Determine the [x, y] coordinate at the center of the cell enclosing the given text.  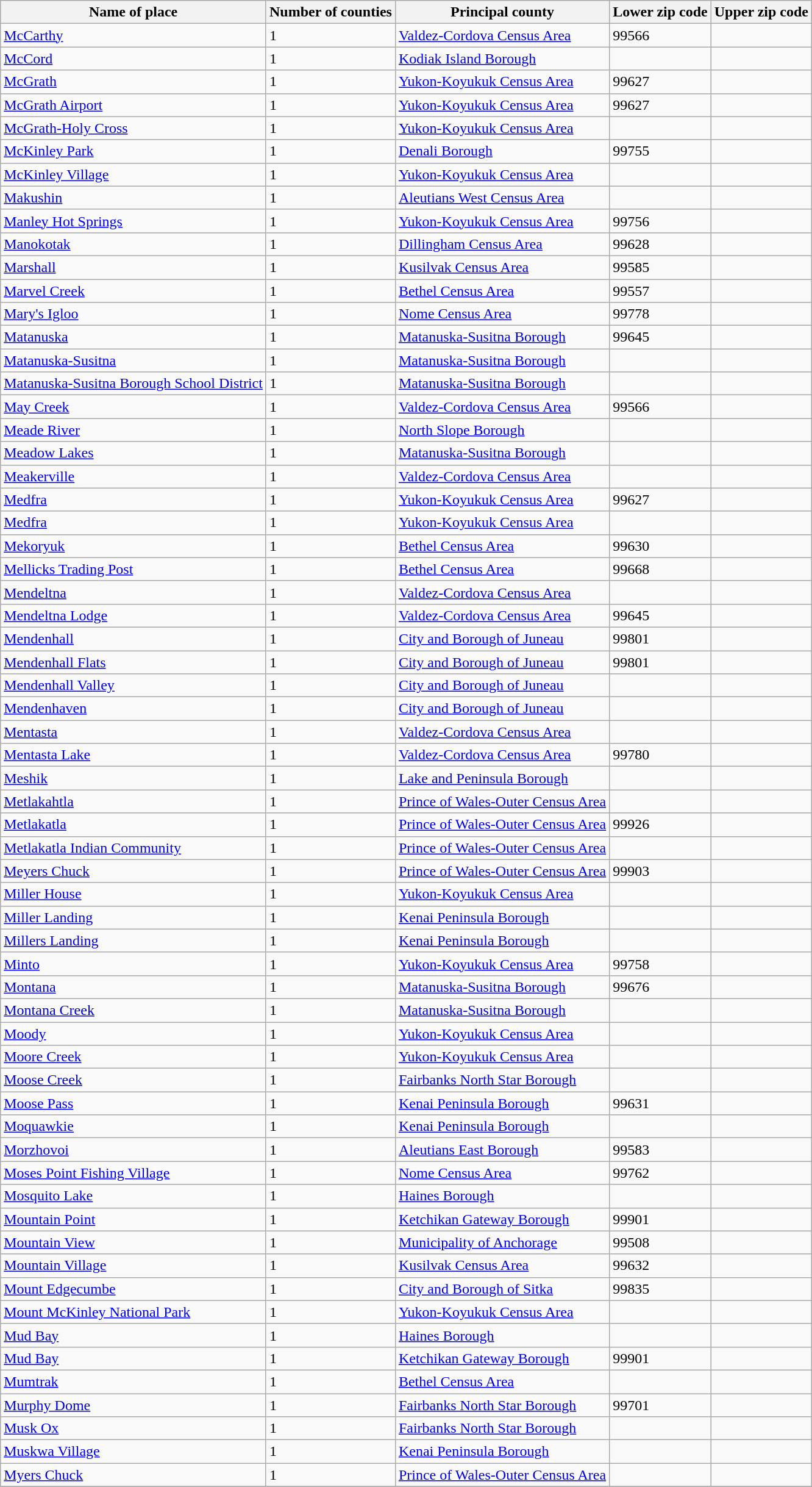
Minto [134, 964]
Number of counties [330, 12]
Denali Borough [502, 151]
Makushin [134, 198]
Metlakatla Indian Community [134, 848]
North Slope Borough [502, 430]
Mekoryuk [134, 546]
Marshall [134, 267]
Montana [134, 987]
Morzhovoi [134, 1150]
Moses Point Fishing Village [134, 1173]
Myers Chuck [134, 1475]
Name of place [134, 12]
99755 [661, 151]
Mendenhaven [134, 709]
Millers Landing [134, 941]
Moquawkie [134, 1127]
Montana Creek [134, 1010]
Moose Creek [134, 1080]
99585 [661, 267]
Meyers Chuck [134, 871]
McGrath-Holy Cross [134, 128]
Murphy Dome [134, 1405]
99676 [661, 987]
99508 [661, 1242]
Mendeltna [134, 592]
Mount McKinley National Park [134, 1312]
Kodiak Island Borough [502, 59]
Miller Landing [134, 917]
McCord [134, 59]
City and Borough of Sitka [502, 1289]
Manley Hot Springs [134, 221]
99668 [661, 569]
99762 [661, 1173]
99926 [661, 825]
Manokotak [134, 244]
Mountain Point [134, 1219]
99631 [661, 1103]
Meakerville [134, 476]
99630 [661, 546]
Metlakatla [134, 825]
99780 [661, 755]
McGrath [134, 82]
Muskwa Village [134, 1452]
Mendenhall [134, 639]
Upper zip code [761, 12]
Mary's Igloo [134, 314]
99583 [661, 1150]
McGrath Airport [134, 105]
Matanuska-Susitna [134, 360]
Municipality of Anchorage [502, 1242]
Mosquito Lake [134, 1196]
Lower zip code [661, 12]
May Creek [134, 407]
Mellicks Trading Post [134, 569]
Lake and Peninsula Borough [502, 778]
McKinley Village [134, 174]
Aleutians East Borough [502, 1150]
Mentasta [134, 732]
Mount Edgecumbe [134, 1289]
Marvel Creek [134, 291]
Meshik [134, 778]
Moody [134, 1034]
99632 [661, 1266]
Matanuska [134, 337]
Mendenhall Flats [134, 662]
Meadow Lakes [134, 453]
99778 [661, 314]
McKinley Park [134, 151]
Metlakahtla [134, 801]
Mountain View [134, 1242]
Dillingham Census Area [502, 244]
99835 [661, 1289]
Musk Ox [134, 1428]
Meade River [134, 430]
Miller House [134, 894]
Mumtrak [134, 1381]
Principal county [502, 12]
Mentasta Lake [134, 755]
99756 [661, 221]
Mendeltna Lodge [134, 615]
99557 [661, 291]
99628 [661, 244]
99758 [661, 964]
Mountain Village [134, 1266]
Matanuska-Susitna Borough School District [134, 384]
Aleutians West Census Area [502, 198]
99903 [661, 871]
Moose Pass [134, 1103]
Mendenhall Valley [134, 686]
Moore Creek [134, 1057]
McCarthy [134, 35]
99701 [661, 1405]
